From the cell containing the given text, extract its center point as (X, Y) coordinate. 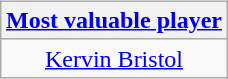
Most valuable player (114, 20)
Kervin Bristol (114, 58)
